Capture the cell that displays the provided text and extract its (X, Y) central coordinate. 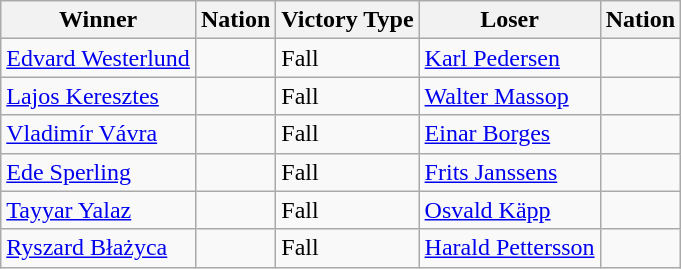
Tayyar Yalaz (98, 210)
Walter Massop (510, 96)
Loser (510, 20)
Vladimír Vávra (98, 134)
Lajos Keresztes (98, 96)
Frits Janssens (510, 172)
Einar Borges (510, 134)
Harald Pettersson (510, 248)
Osvald Käpp (510, 210)
Ryszard Błażyca (98, 248)
Ede Sperling (98, 172)
Karl Pedersen (510, 58)
Winner (98, 20)
Edvard Westerlund (98, 58)
Victory Type (348, 20)
